Capture the cell that displays the provided text and extract its (X, Y) central coordinate. 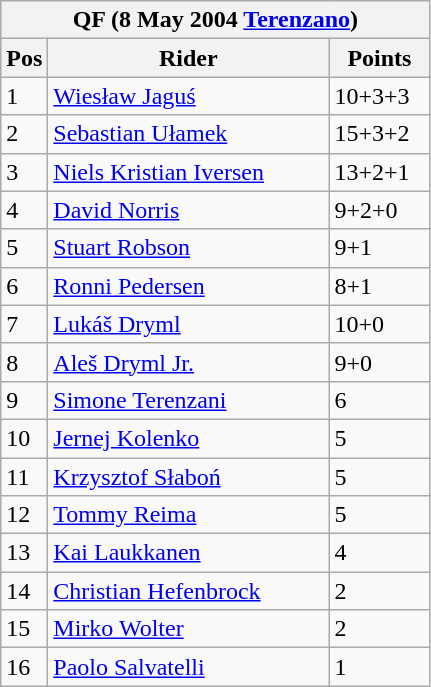
8 (24, 362)
14 (24, 591)
David Norris (188, 210)
Sebastian Ułamek (188, 134)
Pos (24, 58)
Points (380, 58)
Ronni Pedersen (188, 286)
Paolo Salvatelli (188, 667)
Tommy Reima (188, 515)
3 (24, 172)
Wiesław Jaguś (188, 96)
Niels Kristian Iversen (188, 172)
Krzysztof Słaboń (188, 477)
13 (24, 553)
9+2+0 (380, 210)
Rider (188, 58)
10+0 (380, 324)
Lukáš Dryml (188, 324)
16 (24, 667)
15 (24, 629)
9+0 (380, 362)
Stuart Robson (188, 248)
11 (24, 477)
QF (8 May 2004 Terenzano) (216, 20)
13+2+1 (380, 172)
12 (24, 515)
10+3+3 (380, 96)
9+1 (380, 248)
Simone Terenzani (188, 400)
10 (24, 438)
8+1 (380, 286)
Christian Hefenbrock (188, 591)
9 (24, 400)
Aleš Dryml Jr. (188, 362)
Kai Laukkanen (188, 553)
7 (24, 324)
15+3+2 (380, 134)
Jernej Kolenko (188, 438)
Mirko Wolter (188, 629)
